Capture the cell that displays the provided text and extract its [X, Y] central coordinate. 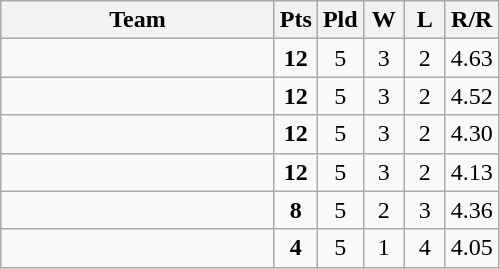
1 [384, 248]
4.30 [472, 134]
Pts [296, 20]
L [424, 20]
4.13 [472, 172]
4.63 [472, 58]
8 [296, 210]
4.52 [472, 96]
R/R [472, 20]
Pld [340, 20]
W [384, 20]
4.36 [472, 210]
4.05 [472, 248]
Team [138, 20]
